Determine the [x, y] coordinate at the center of the cell enclosing the given text.  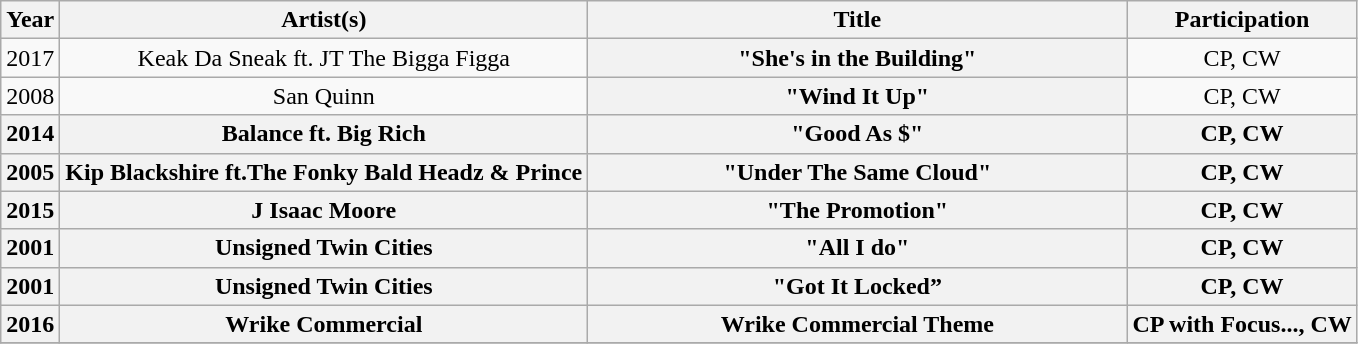
Wrike Commercial [324, 324]
2015 [30, 210]
2014 [30, 134]
Wrike Commercial Theme [858, 324]
"All I do" [858, 248]
"Wind It Up" [858, 96]
Title [858, 20]
"She's in the Building" [858, 58]
2005 [30, 172]
Keak Da Sneak ft. JT The Bigga Figga [324, 58]
J Isaac Moore [324, 210]
"The Promotion" [858, 210]
2017 [30, 58]
"Good As $" [858, 134]
Participation [1242, 20]
San Quinn [324, 96]
Artist(s) [324, 20]
"Under The Same Cloud" [858, 172]
2016 [30, 324]
Balance ft. Big Rich [324, 134]
"Got It Locked” [858, 286]
2008 [30, 96]
CP with Focus..., CW [1242, 324]
Kip Blackshire ft.The Fonky Bald Headz & Prince [324, 172]
Year [30, 20]
